Return the (x, y) coordinate for the center point of the cell that contains the specified text.  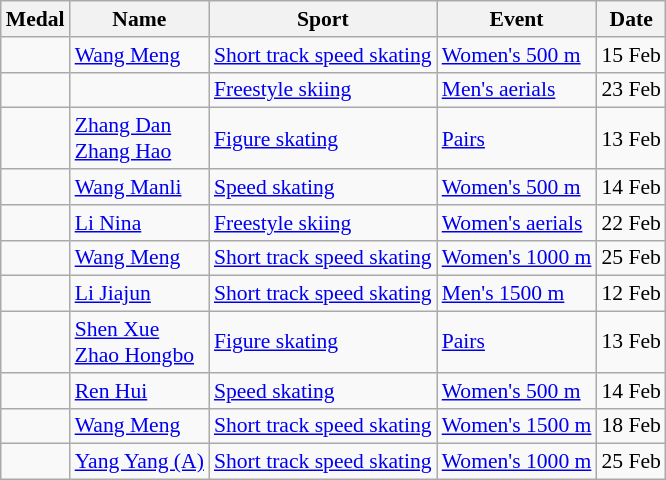
22 Feb (630, 223)
Medal (36, 19)
23 Feb (630, 90)
Name (140, 19)
Event (517, 19)
Women's aerials (517, 223)
Women's 1500 m (517, 426)
Sport (323, 19)
Zhang Dan Zhang Hao (140, 138)
Wang Manli (140, 187)
Men's aerials (517, 90)
Yang Yang (A) (140, 462)
Men's 1500 m (517, 294)
12 Feb (630, 294)
Ren Hui (140, 391)
15 Feb (630, 55)
Li Nina (140, 223)
Shen Xue Zhao Hongbo (140, 342)
Li Jiajun (140, 294)
Date (630, 19)
18 Feb (630, 426)
